Scan for the cell matching the given text and deliver its [x, y] coordinate at center. 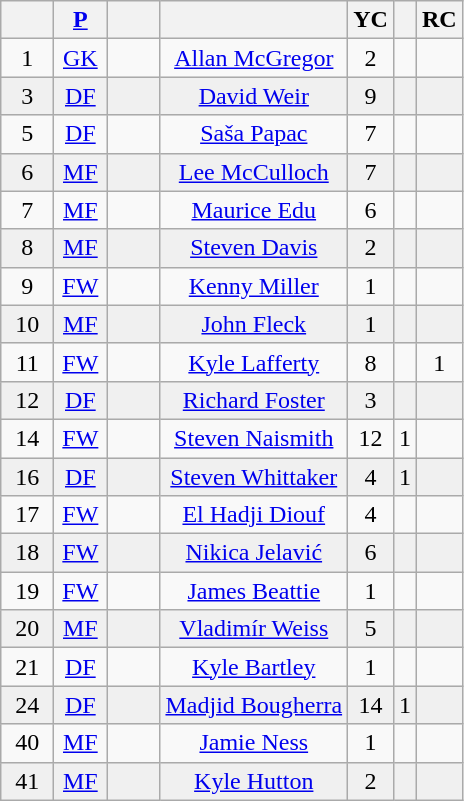
GK [80, 58]
Steven Davis [254, 248]
Madjid Bougherra [254, 705]
Kyle Hutton [254, 781]
Richard Foster [254, 400]
16 [28, 477]
10 [28, 324]
Allan McGregor [254, 58]
El Hadji Diouf [254, 515]
YC [371, 20]
P [80, 20]
RC [439, 20]
Kyle Bartley [254, 667]
John Fleck [254, 324]
Steven Whittaker [254, 477]
18 [28, 553]
41 [28, 781]
24 [28, 705]
Nikica Jelavić [254, 553]
21 [28, 667]
17 [28, 515]
11 [28, 362]
Steven Naismith [254, 438]
40 [28, 743]
David Weir [254, 96]
Vladimír Weiss [254, 629]
20 [28, 629]
Maurice Edu [254, 210]
James Beattie [254, 591]
Lee McCulloch [254, 172]
Saša Papac [254, 134]
19 [28, 591]
Jamie Ness [254, 743]
Kenny Miller [254, 286]
Kyle Lafferty [254, 362]
